Return the [X, Y] coordinate for the center point of the cell that contains the specified text.  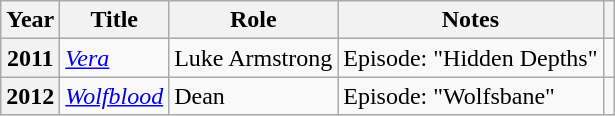
Title [114, 20]
Year [30, 20]
2011 [30, 58]
Dean [254, 96]
Wolfblood [114, 96]
Vera [114, 58]
2012 [30, 96]
Luke Armstrong [254, 58]
Role [254, 20]
Notes [470, 20]
Episode: "Wolfsbane" [470, 96]
Episode: "Hidden Depths" [470, 58]
